Output the (x, y) coordinate of the center of the cell containing the given text.  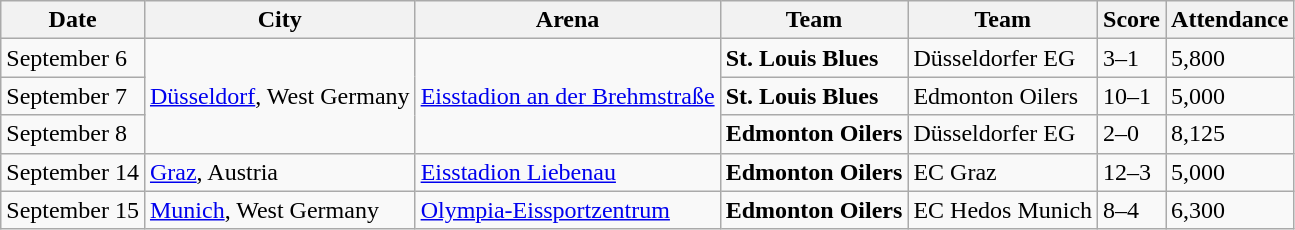
5,800 (1230, 58)
Düsseldorf, West Germany (280, 96)
8,125 (1230, 134)
Eisstadion Liebenau (568, 172)
Graz, Austria (280, 172)
10–1 (1132, 96)
September 8 (73, 134)
Arena (568, 20)
Score (1132, 20)
EC Graz (1003, 172)
Munich, West Germany (280, 210)
Date (73, 20)
EC Hedos Munich (1003, 210)
8–4 (1132, 210)
6,300 (1230, 210)
September 6 (73, 58)
September 14 (73, 172)
12–3 (1132, 172)
2–0 (1132, 134)
Olympia-Eissportzentrum (568, 210)
3–1 (1132, 58)
September 7 (73, 96)
City (280, 20)
September 15 (73, 210)
Eisstadion an der Brehmstraße (568, 96)
Attendance (1230, 20)
